Scan for the cell matching the given text and deliver its [x, y] coordinate at center. 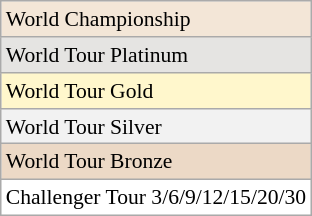
World Tour Gold [156, 91]
World Tour Bronze [156, 162]
World Tour Silver [156, 126]
Challenger Tour 3/6/9/12/15/20/30 [156, 197]
World Championship [156, 19]
World Tour Platinum [156, 55]
